Search for the cell housing the specified text and yield its (x, y) center coordinate. 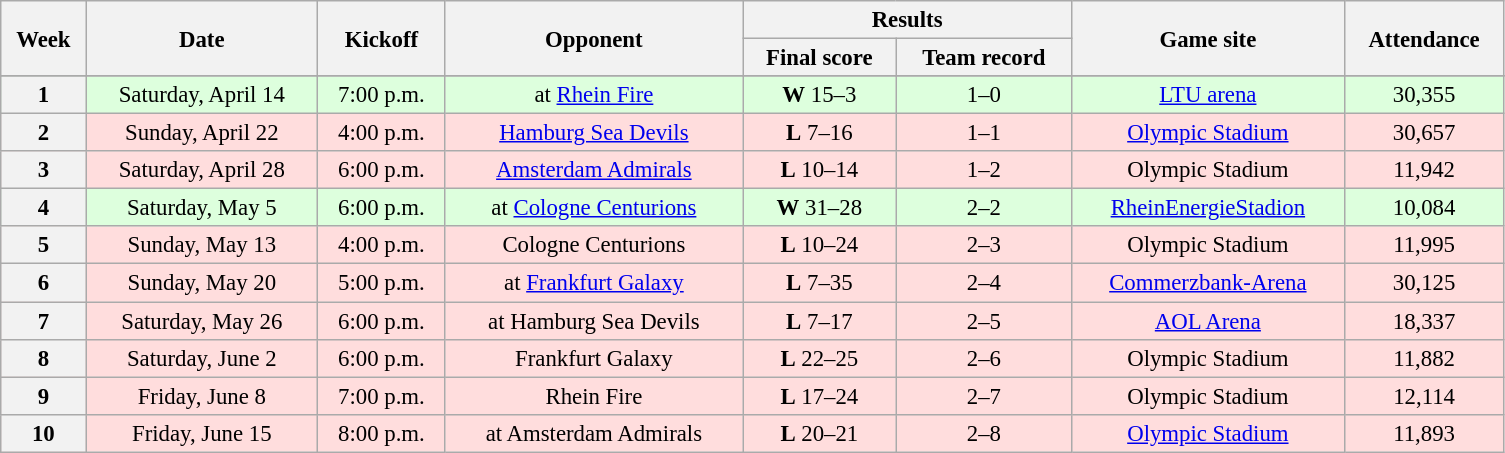
8 (44, 358)
Saturday, April 28 (202, 170)
Cologne Centurions (594, 245)
Sunday, May 13 (202, 245)
11,995 (1424, 245)
Final score (820, 58)
2–7 (984, 396)
7 (44, 321)
at Amsterdam Admirals (594, 433)
Saturday, May 26 (202, 321)
L 22–25 (820, 358)
W 31–28 (820, 208)
2–4 (984, 283)
L 7–35 (820, 283)
5:00 p.m. (382, 283)
18,337 (1424, 321)
Attendance (1424, 38)
Team record (984, 58)
L 7–16 (820, 133)
11,893 (1424, 433)
Saturday, May 5 (202, 208)
at Hamburg Sea Devils (594, 321)
5 (44, 245)
1–2 (984, 170)
Commerzbank-Arena (1208, 283)
L 7–17 (820, 321)
Sunday, May 20 (202, 283)
4 (44, 208)
Results (908, 20)
L 17–24 (820, 396)
30,657 (1424, 133)
Rhein Fire (594, 396)
6 (44, 283)
9 (44, 396)
L 10–24 (820, 245)
2 (44, 133)
at Rhein Fire (594, 95)
Friday, June 8 (202, 396)
3 (44, 170)
Frankfurt Galaxy (594, 358)
at Cologne Centurions (594, 208)
1 (44, 95)
10 (44, 433)
Amsterdam Admirals (594, 170)
L 20–21 (820, 433)
Sunday, April 22 (202, 133)
8:00 p.m. (382, 433)
Week (44, 38)
at Frankfurt Galaxy (594, 283)
LTU arena (1208, 95)
2–8 (984, 433)
1–1 (984, 133)
Opponent (594, 38)
W 15–3 (820, 95)
2–2 (984, 208)
2–3 (984, 245)
11,942 (1424, 170)
Friday, June 15 (202, 433)
Hamburg Sea Devils (594, 133)
1–0 (984, 95)
10,084 (1424, 208)
2–6 (984, 358)
Kickoff (382, 38)
AOL Arena (1208, 321)
12,114 (1424, 396)
30,125 (1424, 283)
Saturday, June 2 (202, 358)
Saturday, April 14 (202, 95)
L 10–14 (820, 170)
11,882 (1424, 358)
RheinEnergieStadion (1208, 208)
Game site (1208, 38)
2–5 (984, 321)
30,355 (1424, 95)
Date (202, 38)
